From the cell containing the given text, extract its center point as (x, y) coordinate. 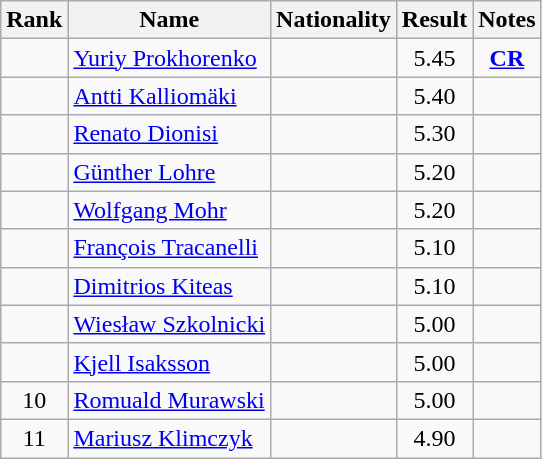
Nationality (334, 20)
Günther Lohre (170, 172)
Antti Kalliomäki (170, 96)
Notes (507, 20)
Renato Dionisi (170, 134)
Mariusz Klimczyk (170, 438)
4.90 (434, 438)
10 (34, 400)
5.45 (434, 58)
Yuriy Prokhorenko (170, 58)
Result (434, 20)
11 (34, 438)
Romuald Murawski (170, 400)
5.30 (434, 134)
Name (170, 20)
Wolfgang Mohr (170, 210)
Rank (34, 20)
Kjell Isaksson (170, 362)
François Tracanelli (170, 248)
5.40 (434, 96)
Dimitrios Kiteas (170, 286)
Wiesław Szkolnicki (170, 324)
CR (507, 58)
